Find where the given text appears and provide that cell's center as [X, Y] coordinate. 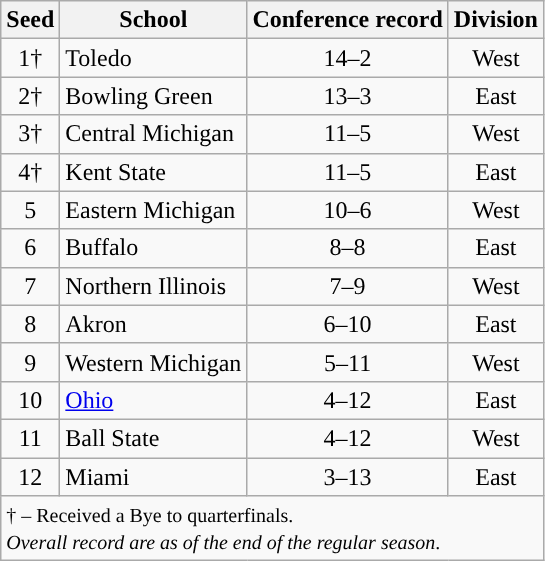
Ball State [154, 438]
Miami [154, 477]
6 [30, 248]
Kent State [154, 172]
10–6 [348, 210]
Northern Illinois [154, 286]
5 [30, 210]
Conference record [348, 20]
4† [30, 172]
Division [496, 20]
† – Received a Bye to quarterfinals.Overall record are as of the end of the regular season. [272, 528]
5–11 [348, 362]
10 [30, 400]
7 [30, 286]
8–8 [348, 248]
Ohio [154, 400]
Bowling Green [154, 96]
Seed [30, 20]
Akron [154, 324]
6–10 [348, 324]
Western Michigan [154, 362]
Eastern Michigan [154, 210]
1† [30, 58]
8 [30, 324]
13–3 [348, 96]
Central Michigan [154, 134]
Buffalo [154, 248]
12 [30, 477]
School [154, 20]
Toledo [154, 58]
14–2 [348, 58]
2† [30, 96]
3–13 [348, 477]
9 [30, 362]
3† [30, 134]
11 [30, 438]
7–9 [348, 286]
